Determine the [x, y] coordinate at the center of the cell enclosing the given text.  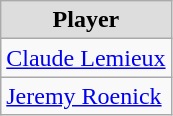
Jeremy Roenick [86, 96]
Player [86, 20]
Claude Lemieux [86, 58]
